Search for the cell housing the specified text and yield its (x, y) center coordinate. 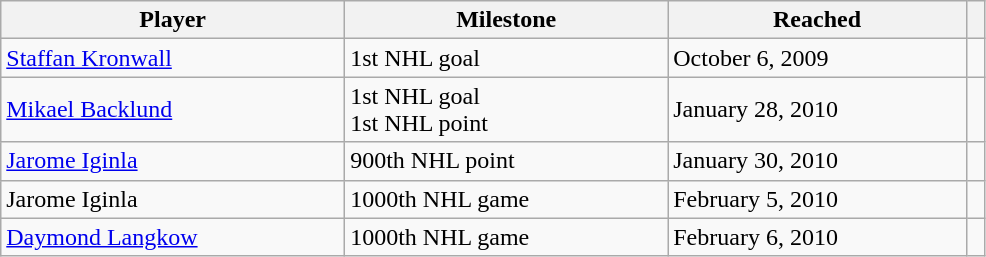
Mikael Backlund (173, 110)
February 6, 2010 (818, 237)
January 28, 2010 (818, 110)
900th NHL point (506, 161)
Daymond Langkow (173, 237)
1st NHL goal (506, 58)
Reached (818, 20)
Player (173, 20)
1st NHL goal1st NHL point (506, 110)
Milestone (506, 20)
October 6, 2009 (818, 58)
January 30, 2010 (818, 161)
Staffan Kronwall (173, 58)
February 5, 2010 (818, 199)
